For the text-containing cell, return its midpoint in (x, y) coordinate format. 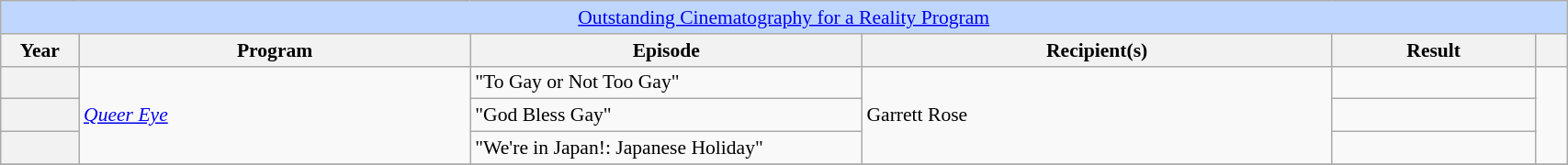
Recipient(s) (1097, 50)
Garrett Rose (1097, 115)
Outstanding Cinematography for a Reality Program (784, 17)
"To Gay or Not Too Gay" (666, 82)
Queer Eye (275, 115)
Year (40, 50)
"We're in Japan!: Japanese Holiday" (666, 148)
Result (1434, 50)
"God Bless Gay" (666, 115)
Episode (666, 50)
Program (275, 50)
